Find where the given text appears and provide that cell's center as [X, Y] coordinate. 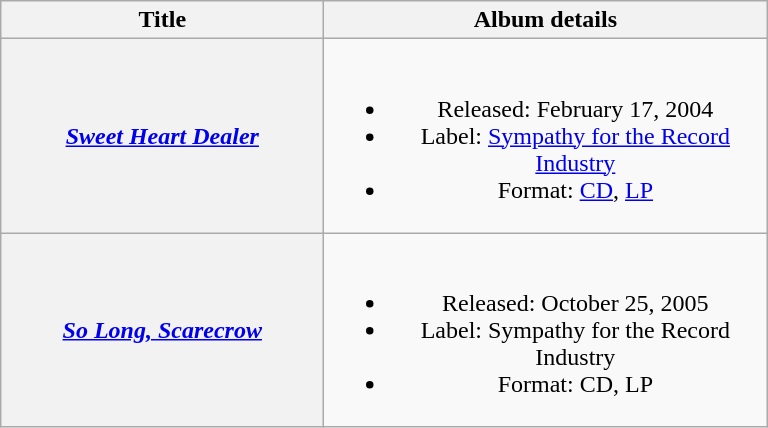
So Long, Scarecrow [162, 330]
Released: February 17, 2004Label: Sympathy for the Record IndustryFormat: CD, LP [546, 136]
Released: October 25, 2005Label: Sympathy for the Record IndustryFormat: CD, LP [546, 330]
Album details [546, 20]
Title [162, 20]
Sweet Heart Dealer [162, 136]
